For the text-containing cell, return its midpoint in (X, Y) coordinate format. 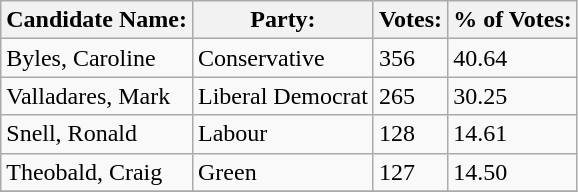
128 (410, 134)
% of Votes: (513, 20)
Party: (282, 20)
356 (410, 58)
Snell, Ronald (97, 134)
14.50 (513, 172)
Conservative (282, 58)
Byles, Caroline (97, 58)
Votes: (410, 20)
Labour (282, 134)
30.25 (513, 96)
Valladares, Mark (97, 96)
Candidate Name: (97, 20)
Liberal Democrat (282, 96)
Green (282, 172)
127 (410, 172)
40.64 (513, 58)
265 (410, 96)
Theobald, Craig (97, 172)
14.61 (513, 134)
